Provide the [X, Y] coordinate of the cell's center where the given text is located.  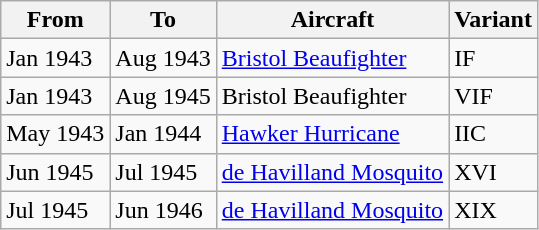
XVI [494, 172]
Jan 1944 [163, 134]
XIX [494, 210]
May 1943 [56, 134]
Aug 1943 [163, 58]
To [163, 20]
IIC [494, 134]
Jun 1946 [163, 210]
IF [494, 58]
VIF [494, 96]
From [56, 20]
Hawker Hurricane [332, 134]
Aug 1945 [163, 96]
Variant [494, 20]
Aircraft [332, 20]
Jun 1945 [56, 172]
